Identify which cell holds the provided text, then report its [x, y] central coordinate. 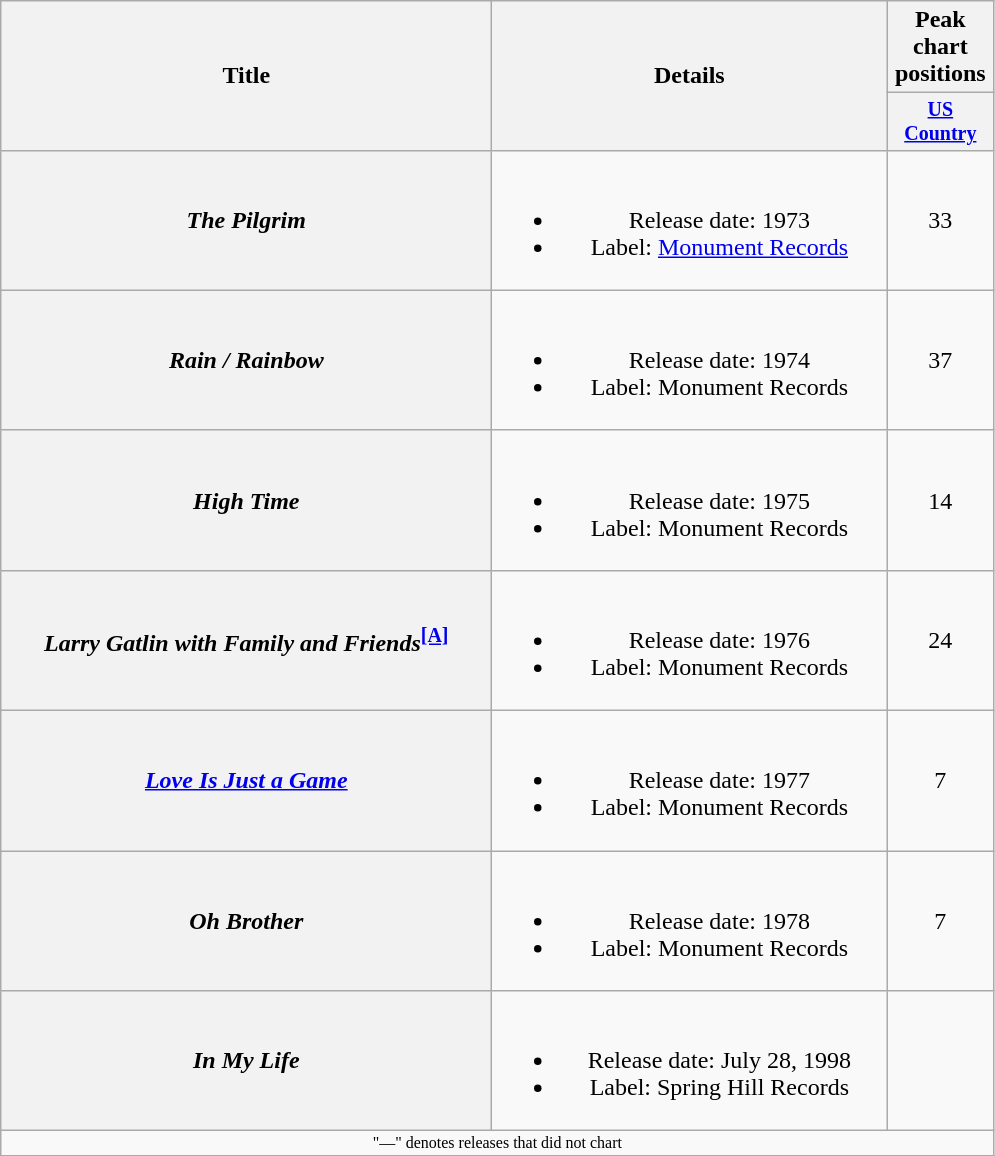
Peak chartpositions [940, 47]
Rain / Rainbow [246, 360]
Title [246, 76]
Release date: 1976Label: Monument Records [690, 640]
Larry Gatlin with Family and Friends[A] [246, 640]
High Time [246, 500]
US Country [940, 122]
24 [940, 640]
In My Life [246, 1061]
37 [940, 360]
33 [940, 220]
Release date: 1978Label: Monument Records [690, 921]
Release date: 1973Label: Monument Records [690, 220]
Details [690, 76]
Release date: 1975Label: Monument Records [690, 500]
14 [940, 500]
Oh Brother [246, 921]
Release date: 1977Label: Monument Records [690, 781]
Love Is Just a Game [246, 781]
The Pilgrim [246, 220]
"—" denotes releases that did not chart [498, 1143]
Release date: 1974Label: Monument Records [690, 360]
Release date: July 28, 1998Label: Spring Hill Records [690, 1061]
